Search for the cell housing the specified text and yield its [x, y] center coordinate. 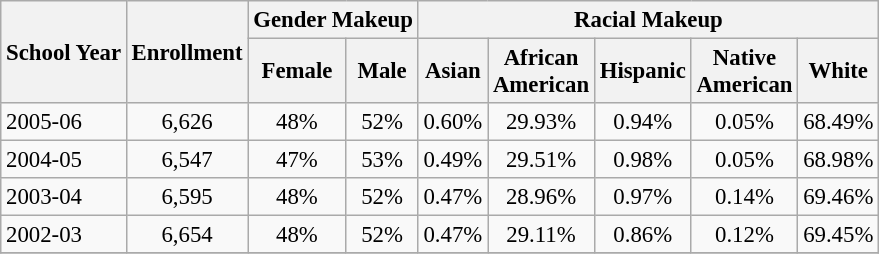
68.98% [838, 160]
53% [382, 160]
2004-05 [64, 160]
28.96% [542, 197]
0.97% [642, 197]
2002-03 [64, 235]
African American [542, 72]
0.98% [642, 160]
0.60% [452, 122]
6,547 [187, 160]
Female [297, 72]
School Year [64, 52]
69.46% [838, 197]
0.49% [452, 160]
69.45% [838, 235]
Native American [744, 72]
6,595 [187, 197]
Racial Makeup [648, 20]
6,626 [187, 122]
47% [297, 160]
0.94% [642, 122]
68.49% [838, 122]
0.86% [642, 235]
0.14% [744, 197]
Hispanic [642, 72]
Male [382, 72]
Enrollment [187, 52]
2005-06 [64, 122]
6,654 [187, 235]
29.11% [542, 235]
0.12% [744, 235]
2003-04 [64, 197]
Asian [452, 72]
29.93% [542, 122]
Gender Makeup [333, 20]
29.51% [542, 160]
White [838, 72]
